Extract the [X, Y] coordinate from the center of the cell holding the provided text.  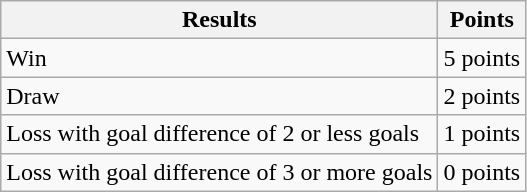
5 points [482, 58]
Draw [220, 96]
0 points [482, 172]
Win [220, 58]
Loss with goal difference of 3 or more goals [220, 172]
Loss with goal difference of 2 or less goals [220, 134]
Points [482, 20]
Results [220, 20]
1 points [482, 134]
2 points [482, 96]
